Extract the [x, y] coordinate from the center of the cell holding the provided text.  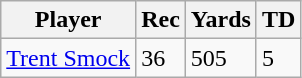
Trent Smock [68, 58]
Player [68, 20]
505 [220, 58]
Rec [161, 20]
36 [161, 58]
Yards [220, 20]
TD [278, 20]
5 [278, 58]
